Pinpoint the cell where the given text exists, returning its (X, Y) midpoint coordinate. 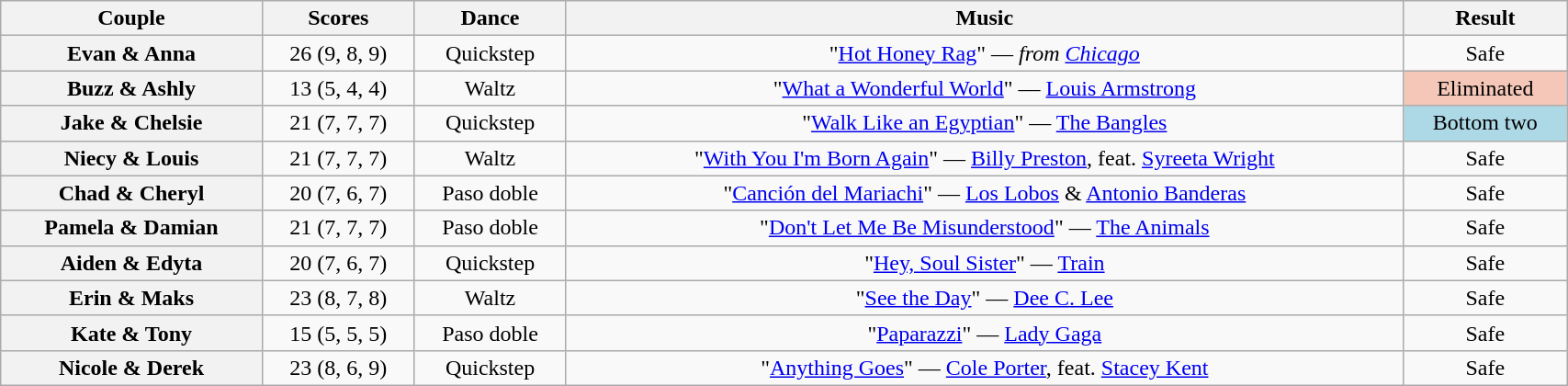
13 (5, 4, 4) (338, 88)
Result (1485, 18)
"With You I'm Born Again" — Billy Preston, feat. Syreeta Wright (985, 158)
Niecy & Louis (131, 158)
Eliminated (1485, 88)
Jake & Chelsie (131, 123)
Nicole & Derek (131, 368)
Dance (490, 18)
23 (8, 7, 8) (338, 298)
Evan & Anna (131, 53)
"Don't Let Me Be Misunderstood" — The Animals (985, 228)
Music (985, 18)
Chad & Cheryl (131, 193)
Couple (131, 18)
Bottom two (1485, 123)
Buzz & Ashly (131, 88)
Scores (338, 18)
Pamela & Damian (131, 228)
26 (9, 8, 9) (338, 53)
"What a Wonderful World" — Louis Armstrong (985, 88)
"Hot Honey Rag" — from Chicago (985, 53)
Kate & Tony (131, 333)
"Anything Goes" — Cole Porter, feat. Stacey Kent (985, 368)
Aiden & Edyta (131, 263)
Erin & Maks (131, 298)
"See the Day" — Dee C. Lee (985, 298)
15 (5, 5, 5) (338, 333)
"Paparazzi" — Lady Gaga (985, 333)
"Canción del Mariachi" — Los Lobos & Antonio Banderas (985, 193)
"Walk Like an Egyptian" — The Bangles (985, 123)
"Hey, Soul Sister" — Train (985, 263)
23 (8, 6, 9) (338, 368)
